Identify which cell holds the provided text, then report its [x, y] central coordinate. 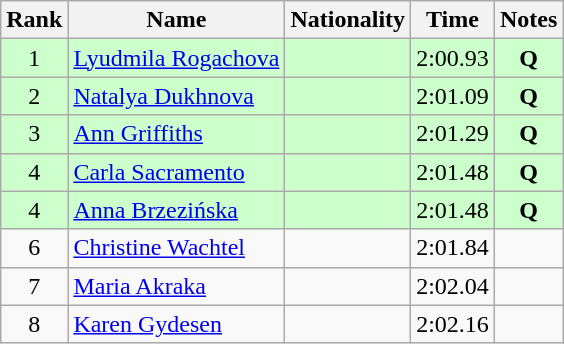
2:02.16 [453, 324]
3 [34, 134]
Maria Akraka [176, 286]
1 [34, 58]
Anna Brzezińska [176, 210]
Nationality [348, 20]
8 [34, 324]
Ann Griffiths [176, 134]
Time [453, 20]
7 [34, 286]
2:02.04 [453, 286]
2:01.84 [453, 248]
2 [34, 96]
Name [176, 20]
Notes [528, 20]
2:00.93 [453, 58]
2:01.09 [453, 96]
2:01.29 [453, 134]
Christine Wachtel [176, 248]
Natalya Dukhnova [176, 96]
Karen Gydesen [176, 324]
Carla Sacramento [176, 172]
6 [34, 248]
Rank [34, 20]
Lyudmila Rogachova [176, 58]
